Find where the given text appears and provide that cell's center as [x, y] coordinate. 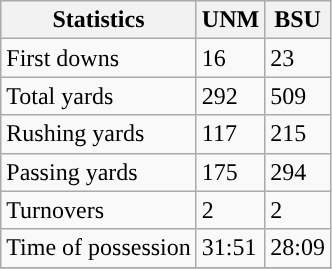
294 [298, 172]
175 [230, 172]
Passing yards [99, 172]
215 [298, 134]
BSU [298, 20]
509 [298, 96]
Total yards [99, 96]
First downs [99, 58]
292 [230, 96]
Time of possession [99, 248]
117 [230, 134]
Statistics [99, 20]
16 [230, 58]
23 [298, 58]
31:51 [230, 248]
Turnovers [99, 210]
UNM [230, 20]
28:09 [298, 248]
Rushing yards [99, 134]
